Locate the cell with the specified text and output its (X, Y) center coordinate. 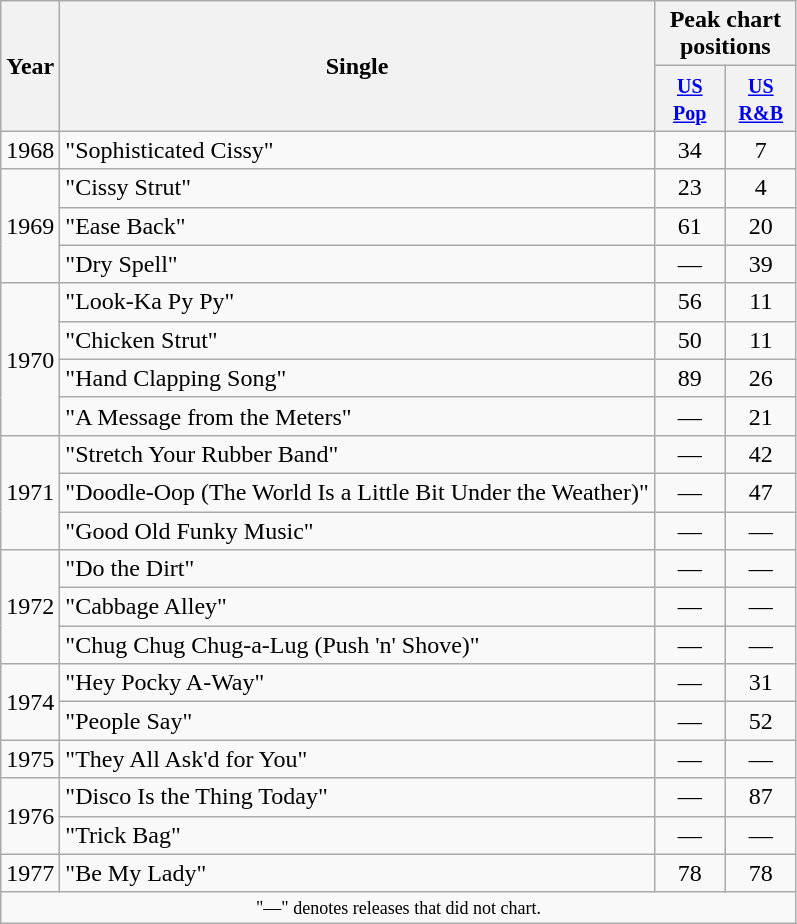
89 (690, 378)
"Trick Bag" (357, 835)
1974 (30, 702)
US Pop (690, 98)
"Doodle-Oop (The World Is a Little Bit Under the Weather)" (357, 492)
52 (760, 721)
23 (690, 188)
"Cabbage Alley" (357, 607)
Year (30, 66)
61 (690, 226)
1976 (30, 816)
1970 (30, 359)
"Stretch Your Rubber Band" (357, 454)
Peak chart positions (725, 34)
26 (760, 378)
56 (690, 302)
7 (760, 150)
1975 (30, 759)
Single (357, 66)
21 (760, 416)
4 (760, 188)
"Hey Pocky A-Way" (357, 683)
"Ease Back" (357, 226)
"Dry Spell" (357, 264)
31 (760, 683)
"Chicken Strut" (357, 340)
"People Say" (357, 721)
"Hand Clapping Song" (357, 378)
"Look-Ka Py Py" (357, 302)
"Be My Lady" (357, 873)
"Chug Chug Chug-a-Lug (Push 'n' Shove)" (357, 645)
1972 (30, 607)
"They All Ask'd for You" (357, 759)
1977 (30, 873)
"—" denotes releases that did not chart. (399, 908)
"Cissy Strut" (357, 188)
"Sophisticated Cissy" (357, 150)
42 (760, 454)
39 (760, 264)
47 (760, 492)
"Disco Is the Thing Today" (357, 797)
"Do the Dirt" (357, 569)
US R&B (760, 98)
87 (760, 797)
1968 (30, 150)
"Good Old Funky Music" (357, 531)
34 (690, 150)
50 (690, 340)
1969 (30, 226)
20 (760, 226)
"A Message from the Meters" (357, 416)
1971 (30, 492)
